Return [X, Y] of the center of cell containing provided text 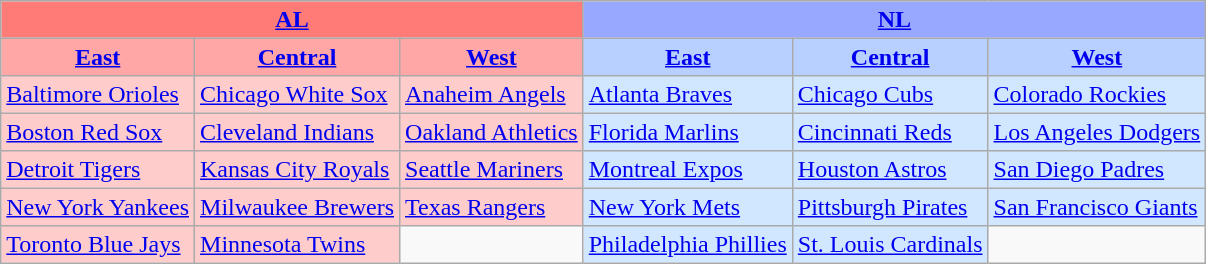
Chicago White Sox [298, 94]
Texas Rangers [492, 206]
San Diego Padres [1097, 170]
Cincinnati Reds [890, 132]
Toronto Blue Jays [98, 244]
Cleveland Indians [298, 132]
Kansas City Royals [298, 170]
Boston Red Sox [98, 132]
Colorado Rockies [1097, 94]
Oakland Athletics [492, 132]
AL [292, 20]
Florida Marlins [688, 132]
Baltimore Orioles [98, 94]
Houston Astros [890, 170]
Chicago Cubs [890, 94]
NL [894, 20]
New York Mets [688, 206]
St. Louis Cardinals [890, 244]
Seattle Mariners [492, 170]
Minnesota Twins [298, 244]
Anaheim Angels [492, 94]
Montreal Expos [688, 170]
San Francisco Giants [1097, 206]
Los Angeles Dodgers [1097, 132]
Milwaukee Brewers [298, 206]
Atlanta Braves [688, 94]
Philadelphia Phillies [688, 244]
Pittsburgh Pirates [890, 206]
New York Yankees [98, 206]
Detroit Tigers [98, 170]
